Determine the [X, Y] coordinate at the center of the cell enclosing the given text.  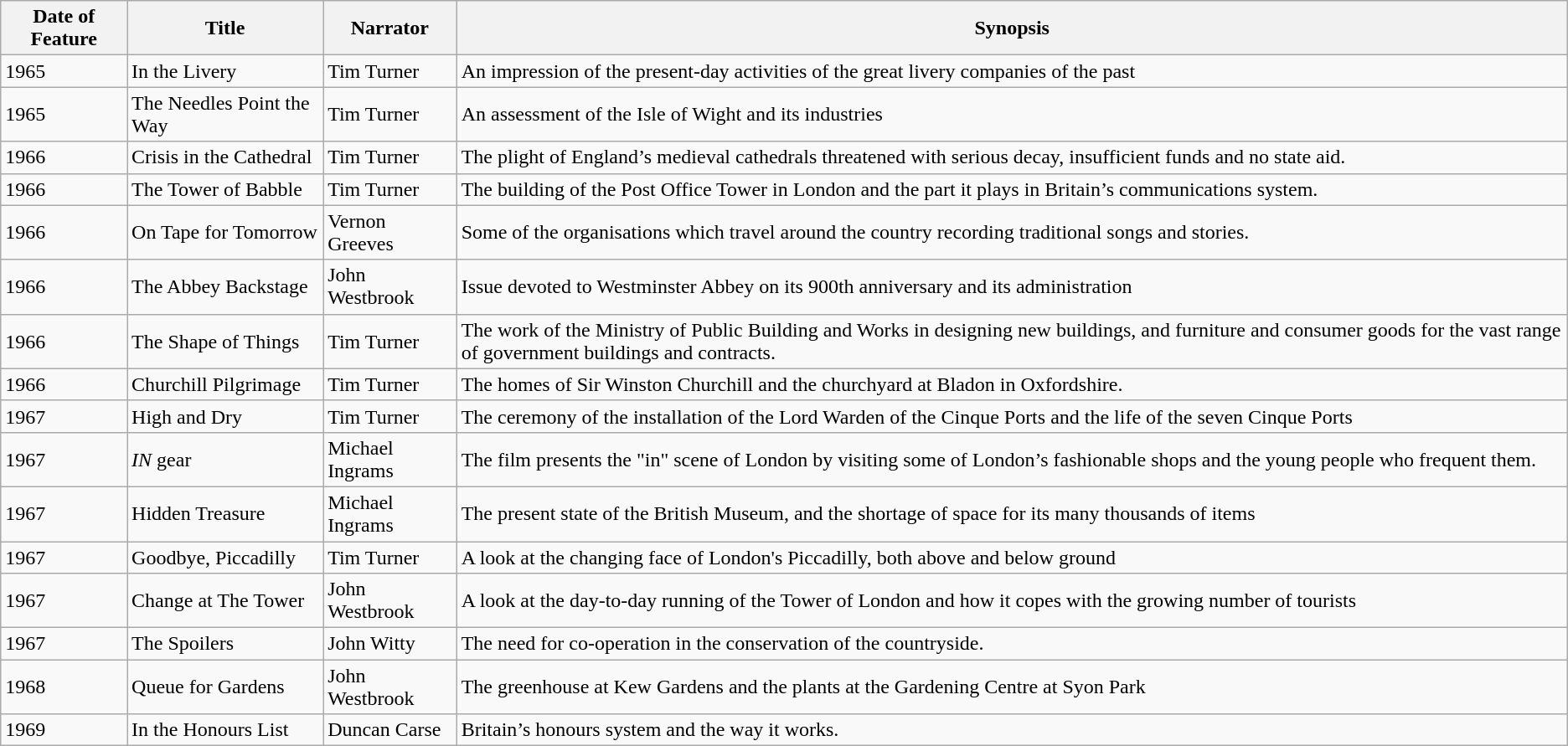
In the Livery [225, 71]
An impression of the present-day activities of the great livery companies of the past [1012, 71]
High and Dry [225, 416]
Vernon Greeves [390, 233]
Issue devoted to Westminster Abbey on its 900th anniversary and its administration [1012, 286]
Synopsis [1012, 28]
Change at The Tower [225, 601]
The ceremony of the installation of the Lord Warden of the Cinque Ports and the life of the seven Cinque Ports [1012, 416]
An assessment of the Isle of Wight and its industries [1012, 114]
Britain’s honours system and the way it works. [1012, 730]
The plight of England’s medieval cathedrals threatened with serious decay, insufficient funds and no state aid. [1012, 157]
On Tape for Tomorrow [225, 233]
Crisis in the Cathedral [225, 157]
The homes of Sir Winston Churchill and the churchyard at Bladon in Oxfordshire. [1012, 384]
The Spoilers [225, 644]
Churchill Pilgrimage [225, 384]
Title [225, 28]
The Tower of Babble [225, 189]
The Shape of Things [225, 342]
The need for co-operation in the conservation of the countryside. [1012, 644]
The present state of the British Museum, and the shortage of space for its many thousands of items [1012, 514]
Hidden Treasure [225, 514]
Some of the organisations which travel around the country recording traditional songs and stories. [1012, 233]
John Witty [390, 644]
The Needles Point the Way [225, 114]
The building of the Post Office Tower in London and the part it plays in Britain’s communications system. [1012, 189]
IN gear [225, 459]
The Abbey Backstage [225, 286]
Date of Feature [64, 28]
In the Honours List [225, 730]
Goodbye, Piccadilly [225, 557]
The film presents the "in" scene of London by visiting some of London’s fashionable shops and the young people who frequent them. [1012, 459]
Queue for Gardens [225, 687]
1968 [64, 687]
A look at the day-to-day running of the Tower of London and how it copes with the growing number of tourists [1012, 601]
Duncan Carse [390, 730]
1969 [64, 730]
The greenhouse at Kew Gardens and the plants at the Gardening Centre at Syon Park [1012, 687]
Narrator [390, 28]
A look at the changing face of London's Piccadilly, both above and below ground [1012, 557]
